From the cell containing the given text, extract its center point as (x, y) coordinate. 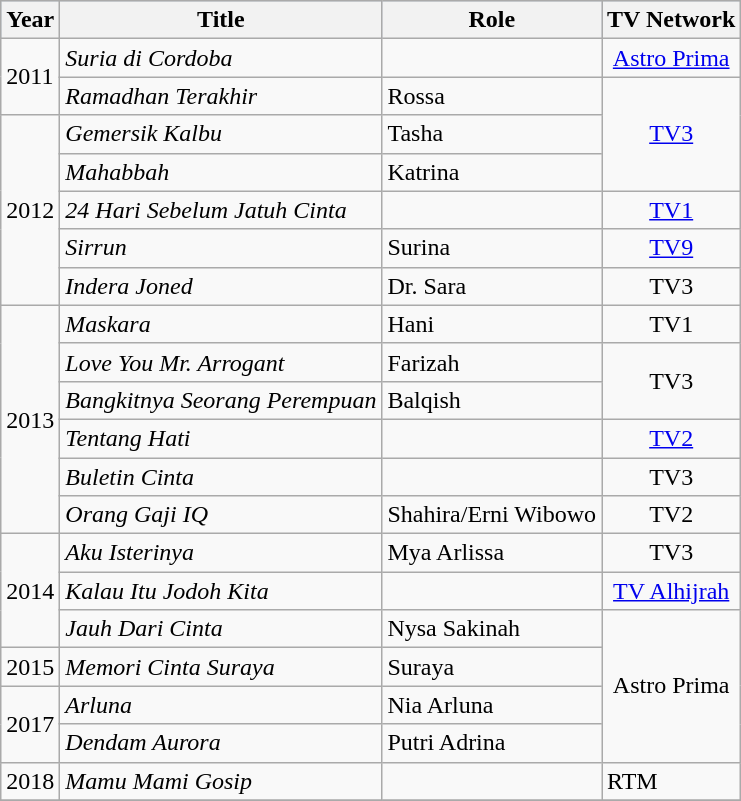
Role (492, 20)
2013 (30, 419)
Title (221, 20)
Orang Gaji IQ (221, 515)
Year (30, 20)
Ramadhan Terakhir (221, 96)
Katrina (492, 172)
Suria di Cordoba (221, 58)
TV Alhijrah (672, 591)
Love You Mr. Arrogant (221, 362)
Aku Isterinya (221, 553)
Nia Arluna (492, 705)
Bangkitnya Seorang Perempuan (221, 400)
Dendam Aurora (221, 743)
2014 (30, 591)
Arluna (221, 705)
Jauh Dari Cinta (221, 629)
2018 (30, 781)
2017 (30, 724)
Mamu Mami Gosip (221, 781)
Surina (492, 248)
2011 (30, 77)
Shahira/Erni Wibowo (492, 515)
Suraya (492, 667)
Farizah (492, 362)
Nysa Sakinah (492, 629)
Hani (492, 324)
Tentang Hati (221, 438)
Maskara (221, 324)
Dr. Sara (492, 286)
Mahabbah (221, 172)
TV Network (672, 20)
Rossa (492, 96)
TV9 (672, 248)
Putri Adrina (492, 743)
Buletin Cinta (221, 477)
RTM (672, 781)
Mya Arlissa (492, 553)
Memori Cinta Suraya (221, 667)
Gemersik Kalbu (221, 134)
Tasha (492, 134)
Balqish (492, 400)
Indera Joned (221, 286)
2012 (30, 210)
24 Hari Sebelum Jatuh Cinta (221, 210)
Kalau Itu Jodoh Kita (221, 591)
Sirrun (221, 248)
2015 (30, 667)
